Return the [x, y] coordinate for the center point of the cell that contains the specified text.  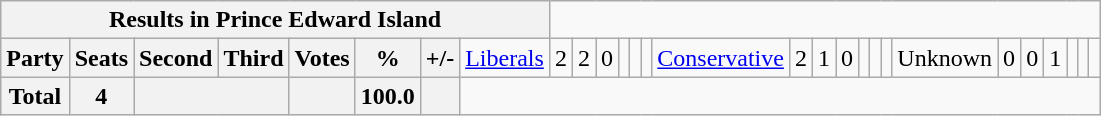
Second [176, 58]
100.0 [388, 96]
% [388, 58]
Results in Prince Edward Island [276, 20]
Seats [101, 58]
Conservative [721, 58]
Liberals [505, 58]
Total [35, 96]
Party [35, 58]
Unknown [945, 58]
Third [254, 58]
4 [101, 96]
Votes [322, 58]
+/- [440, 58]
